Search for the cell housing the specified text and yield its [x, y] center coordinate. 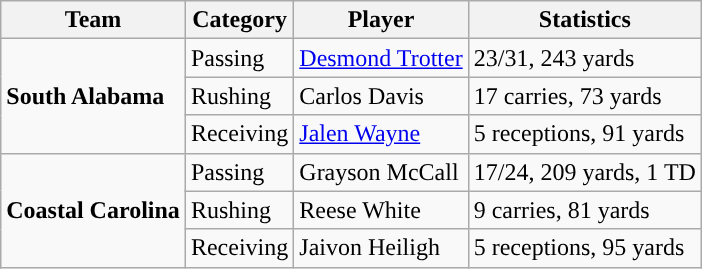
9 carries, 81 yards [584, 210]
Carlos Davis [381, 96]
Grayson McCall [381, 172]
Jaivon Heiligh [381, 248]
23/31, 243 yards [584, 58]
Coastal Carolina [94, 210]
17 carries, 73 yards [584, 96]
Jalen Wayne [381, 134]
Player [381, 20]
Team [94, 20]
Desmond Trotter [381, 58]
5 receptions, 95 yards [584, 248]
5 receptions, 91 yards [584, 134]
Statistics [584, 20]
17/24, 209 yards, 1 TD [584, 172]
Category [239, 20]
South Alabama [94, 96]
Reese White [381, 210]
